Identify which cell holds the provided text, then report its [X, Y] central coordinate. 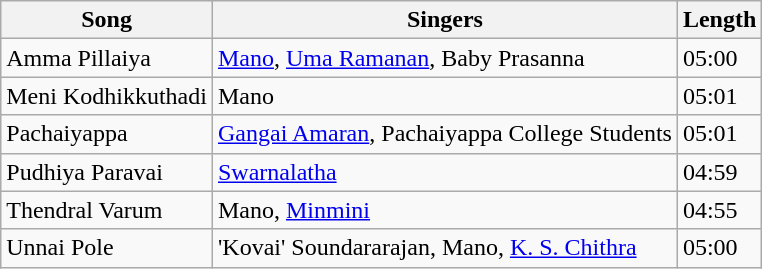
Pachaiyappa [107, 134]
Length [719, 20]
Meni Kodhikkuthadi [107, 96]
Swarnalatha [444, 172]
Song [107, 20]
Singers [444, 20]
04:55 [719, 210]
Mano [444, 96]
Mano, Minmini [444, 210]
Unnai Pole [107, 248]
Pudhiya Paravai [107, 172]
Amma Pillaiya [107, 58]
Gangai Amaran, Pachaiyappa College Students [444, 134]
'Kovai' Soundararajan, Mano, K. S. Chithra [444, 248]
Mano, Uma Ramanan, Baby Prasanna [444, 58]
Thendral Varum [107, 210]
04:59 [719, 172]
